Locate the cell with the specified text and output its (X, Y) center coordinate. 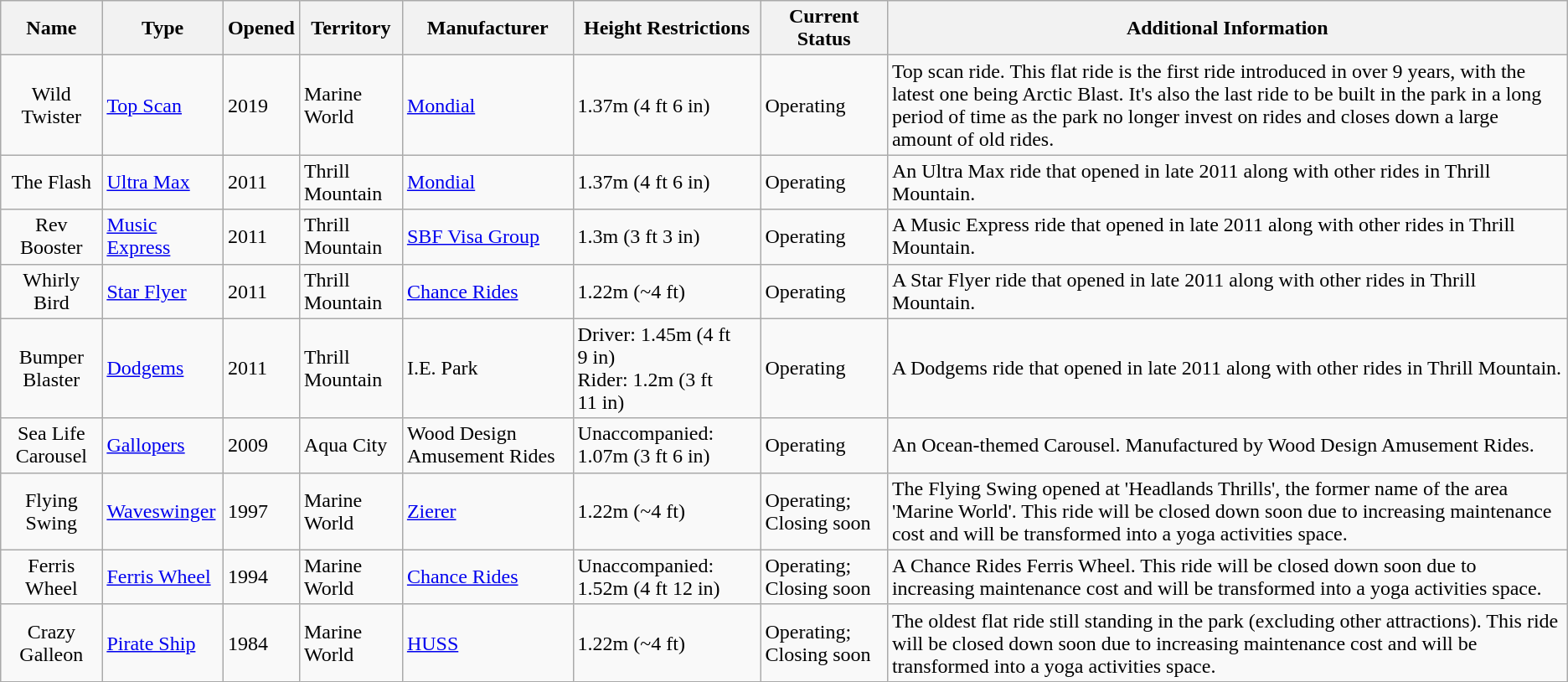
Bumper Blaster (52, 369)
An Ocean-themed Carousel. Manufactured by Wood Design Amusement Rides. (1227, 446)
Aqua City (350, 446)
Crazy Galleon (52, 643)
Whirly Bird (52, 292)
Wild Twister (52, 106)
1984 (261, 643)
2009 (261, 446)
Dodgems (162, 369)
I.E. Park (487, 369)
A Music Express ride that opened in late 2011 along with other rides in Thrill Mountain. (1227, 236)
Additional Information (1227, 28)
1.3m (3 ft 3 in) (667, 236)
Unaccompanied: 1.52m (4 ft 12 in) (667, 576)
HUSS (487, 643)
Rev Booster (52, 236)
SBF Visa Group (487, 236)
Ultra Max (162, 183)
The Flash (52, 183)
Height Restrictions (667, 28)
Sea Life Carousel (52, 446)
Star Flyer (162, 292)
Manufacturer (487, 28)
Unaccompanied: 1.07m (3 ft 6 in) (667, 446)
Wood Design Amusement Rides (487, 446)
Gallopers (162, 446)
Opened (261, 28)
1997 (261, 511)
2019 (261, 106)
Pirate Ship (162, 643)
Current Status (824, 28)
An Ultra Max ride that opened in late 2011 along with other rides in Thrill Mountain. (1227, 183)
Type (162, 28)
Zierer (487, 511)
Waveswinger (162, 511)
Flying Swing (52, 511)
Music Express (162, 236)
Name (52, 28)
Driver: 1.45m (4 ft 9 in)Rider: 1.2m (3 ft 11 in) (667, 369)
Territory (350, 28)
A Dodgems ride that opened in late 2011 along with other rides in Thrill Mountain. (1227, 369)
1994 (261, 576)
Top Scan (162, 106)
A Star Flyer ride that opened in late 2011 along with other rides in Thrill Mountain. (1227, 292)
